Identify which cell holds the provided text, then report its [x, y] central coordinate. 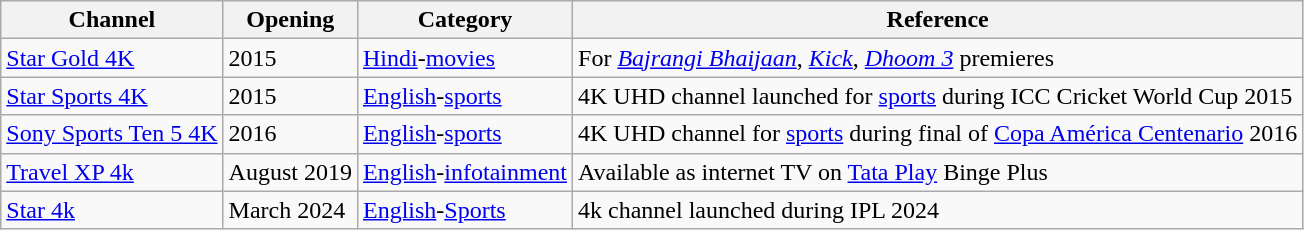
4K UHD channel for sports during final of Copa América Centenario 2016 [938, 134]
2016 [290, 134]
Available as internet TV on Tata Play Binge Plus [938, 172]
Opening [290, 20]
English-Sports [464, 210]
Star Sports 4K [112, 96]
English-infotainment [464, 172]
Channel [112, 20]
August 2019 [290, 172]
For Bajrangi Bhaijaan, Kick, Dhoom 3 premieres [938, 58]
4K UHD channel launched for sports during ICC Cricket World Cup 2015 [938, 96]
March 2024 [290, 210]
Category [464, 20]
4k channel launched during IPL 2024 [938, 210]
Star Gold 4K [112, 58]
Hindi-movies [464, 58]
Sony Sports Ten 5 4K [112, 134]
Travel XP 4k [112, 172]
Star 4k [112, 210]
Reference [938, 20]
